Identify which cell holds the provided text, then report its [X, Y] central coordinate. 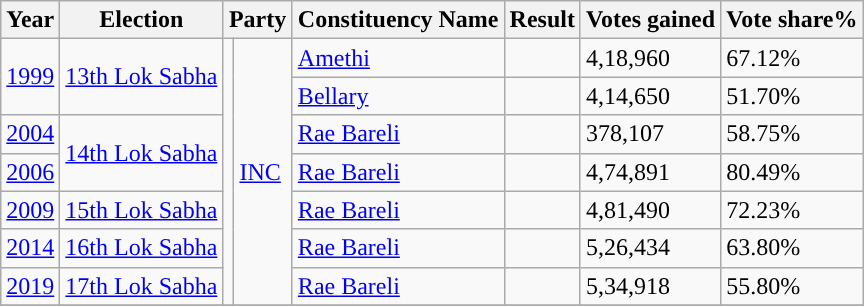
INC [263, 172]
58.75% [792, 134]
15th Lok Sabha [142, 210]
14th Lok Sabha [142, 153]
67.12% [792, 58]
Bellary [398, 96]
2014 [30, 248]
72.23% [792, 210]
Party [258, 20]
13th Lok Sabha [142, 77]
16th Lok Sabha [142, 248]
5,34,918 [650, 286]
2009 [30, 210]
Vote share% [792, 20]
51.70% [792, 96]
Election [142, 20]
63.80% [792, 248]
80.49% [792, 172]
4,81,490 [650, 210]
Result [542, 20]
1999 [30, 77]
55.80% [792, 286]
Votes gained [650, 20]
378,107 [650, 134]
2004 [30, 134]
Year [30, 20]
5,26,434 [650, 248]
4,14,650 [650, 96]
Amethi [398, 58]
4,18,960 [650, 58]
2019 [30, 286]
Constituency Name [398, 20]
2006 [30, 172]
4,74,891 [650, 172]
17th Lok Sabha [142, 286]
